From the cell containing the given text, extract its center point as [X, Y] coordinate. 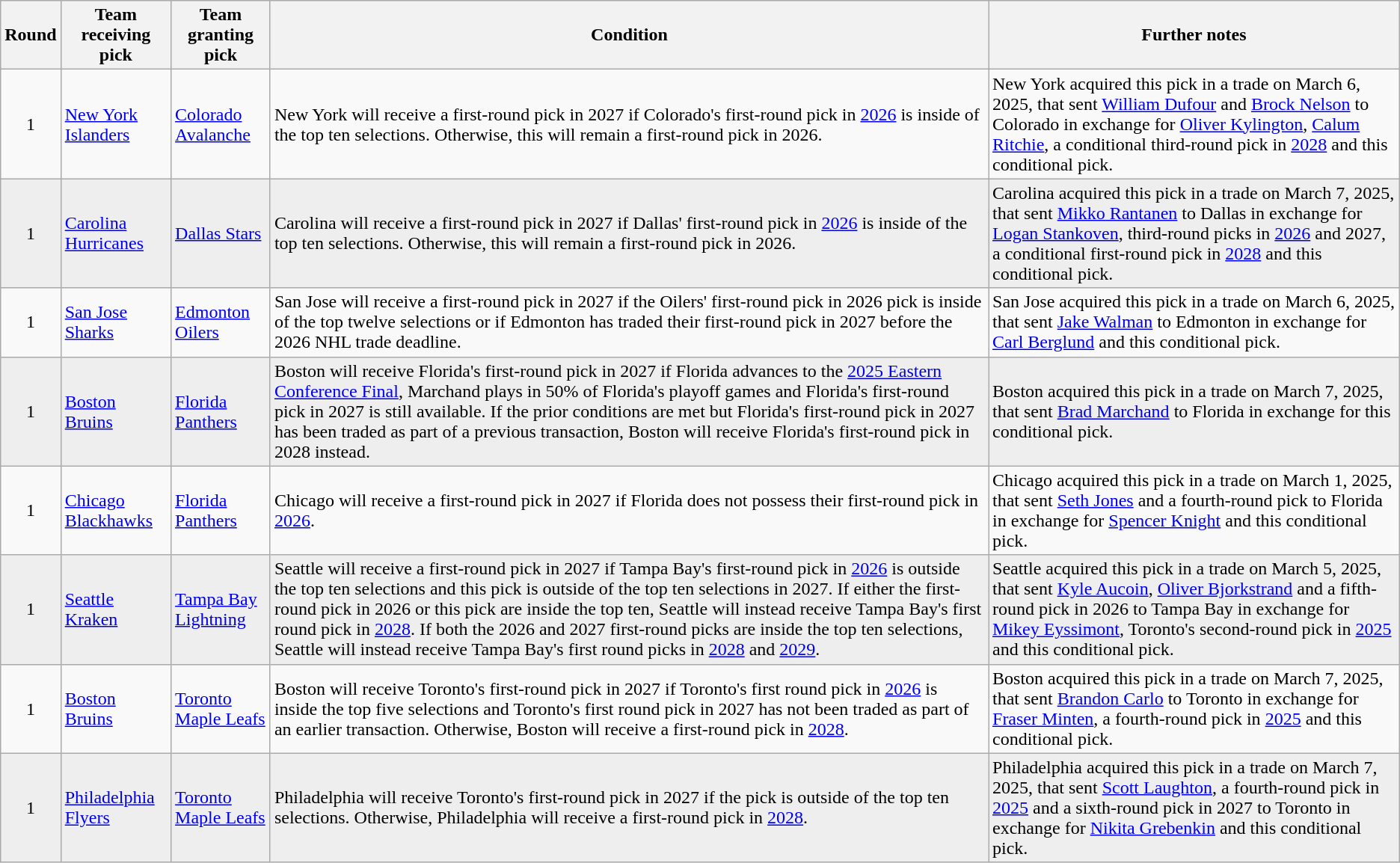
Team granting pick [221, 35]
Condition [629, 35]
Chicago will receive a first-round pick in 2027 if Florida does not possess their first-round pick in 2026. [629, 510]
Chicago Blackhawks [115, 510]
New York Islanders [115, 124]
San Jose Sharks [115, 322]
Edmonton Oilers [221, 322]
Tampa Bay Lightning [221, 609]
Further notes [1194, 35]
Carolina Hurricanes [115, 233]
Philadelphia Flyers [115, 808]
Seattle Kraken [115, 609]
San Jose acquired this pick in a trade on March 6, 2025, that sent Jake Walman to Edmonton in exchange for Carl Berglund and this conditional pick. [1194, 322]
Dallas Stars [221, 233]
Colorado Avalanche [221, 124]
Team receiving pick [115, 35]
Boston acquired this pick in a trade on March 7, 2025, that sent Brad Marchand to Florida in exchange for this conditional pick. [1194, 411]
Round [31, 35]
